Detect which cell encompasses the target text, then output its [X, Y] center coordinate. 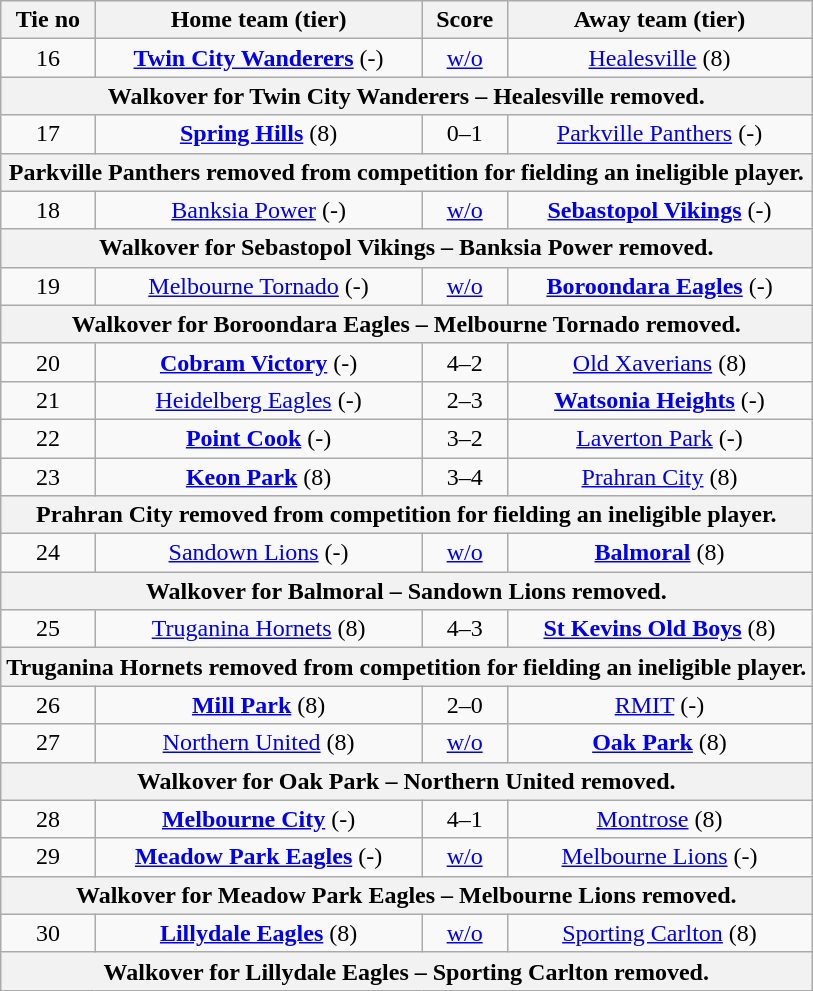
St Kevins Old Boys (8) [660, 629]
Cobram Victory (-) [258, 362]
Tie no [48, 20]
28 [48, 819]
Mill Park (8) [258, 705]
4–2 [464, 362]
22 [48, 438]
Walkover for Balmoral – Sandown Lions removed. [406, 591]
Prahran City removed from competition for fielding an ineligible player. [406, 515]
Heidelberg Eagles (-) [258, 400]
20 [48, 362]
2–0 [464, 705]
Melbourne City (-) [258, 819]
Score [464, 20]
29 [48, 857]
Parkville Panthers removed from competition for fielding an ineligible player. [406, 172]
Northern United (8) [258, 743]
25 [48, 629]
Prahran City (8) [660, 477]
Oak Park (8) [660, 743]
Watsonia Heights (-) [660, 400]
Point Cook (-) [258, 438]
Laverton Park (-) [660, 438]
Keon Park (8) [258, 477]
Walkover for Twin City Wanderers – Healesville removed. [406, 96]
17 [48, 134]
26 [48, 705]
27 [48, 743]
Walkover for Oak Park – Northern United removed. [406, 781]
4–3 [464, 629]
Twin City Wanderers (-) [258, 58]
18 [48, 210]
Sandown Lions (-) [258, 553]
Away team (tier) [660, 20]
Walkover for Meadow Park Eagles – Melbourne Lions removed. [406, 895]
Walkover for Boroondara Eagles – Melbourne Tornado removed. [406, 324]
Banksia Power (-) [258, 210]
Healesville (8) [660, 58]
Lillydale Eagles (8) [258, 933]
16 [48, 58]
Meadow Park Eagles (-) [258, 857]
3–2 [464, 438]
30 [48, 933]
Montrose (8) [660, 819]
Parkville Panthers (-) [660, 134]
3–4 [464, 477]
Melbourne Lions (-) [660, 857]
21 [48, 400]
Home team (tier) [258, 20]
Balmoral (8) [660, 553]
Walkover for Lillydale Eagles – Sporting Carlton removed. [406, 971]
24 [48, 553]
2–3 [464, 400]
0–1 [464, 134]
Melbourne Tornado (-) [258, 286]
Truganina Hornets (8) [258, 629]
Spring Hills (8) [258, 134]
Sebastopol Vikings (-) [660, 210]
19 [48, 286]
Sporting Carlton (8) [660, 933]
23 [48, 477]
Walkover for Sebastopol Vikings – Banksia Power removed. [406, 248]
Boroondara Eagles (-) [660, 286]
RMIT (-) [660, 705]
Old Xaverians (8) [660, 362]
4–1 [464, 819]
Truganina Hornets removed from competition for fielding an ineligible player. [406, 667]
